Capture the cell that displays the provided text and extract its (x, y) central coordinate. 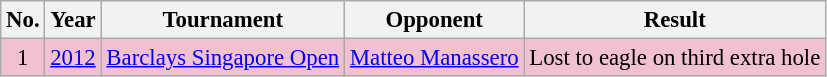
Result (675, 20)
Matteo Manassero (434, 58)
No. (23, 20)
Lost to eagle on third extra hole (675, 58)
1 (23, 58)
Year (73, 20)
Tournament (222, 20)
2012 (73, 58)
Opponent (434, 20)
Barclays Singapore Open (222, 58)
